Return the (X, Y) coordinate for the center point of the cell that contains the specified text.  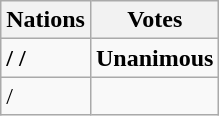
Nations (46, 20)
/ (46, 96)
/ / (46, 58)
Votes (154, 20)
Unanimous (154, 58)
